Capture the cell that displays the provided text and extract its [x, y] central coordinate. 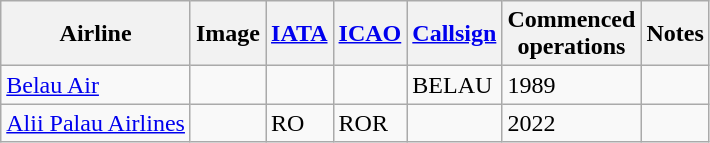
BELAU [454, 85]
Belau Air [96, 85]
Image [228, 34]
Notes [675, 34]
ICAO [370, 34]
Alii Palau Airlines [96, 123]
1989 [572, 85]
IATA [300, 34]
2022 [572, 123]
ROR [370, 123]
Commencedoperations [572, 34]
Callsign [454, 34]
RO [300, 123]
Airline [96, 34]
